Return the [x, y] coordinate for the center point of the cell that contains the specified text.  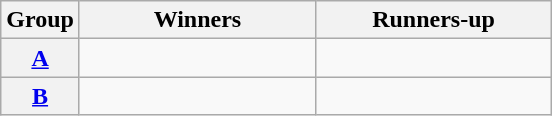
Runners-up [433, 20]
Winners [197, 20]
B [40, 96]
A [40, 58]
Group [40, 20]
